From the cell containing the given text, extract its center point as (x, y) coordinate. 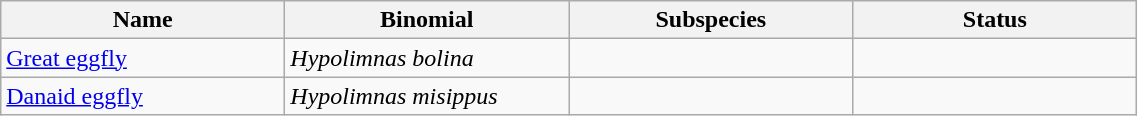
Name (143, 20)
Binomial (427, 20)
Danaid eggfly (143, 96)
Hypolimnas misippus (427, 96)
Status (995, 20)
Hypolimnas bolina (427, 58)
Subspecies (711, 20)
Great eggfly (143, 58)
